Output the (x, y) coordinate of the center of the cell containing the given text.  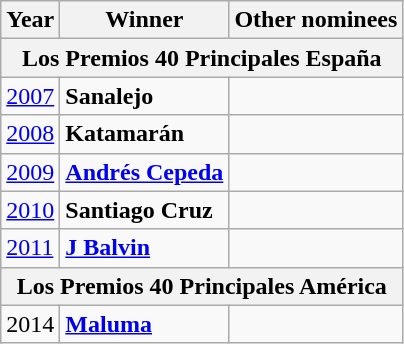
Year (30, 20)
Santiago Cruz (144, 210)
Sanalejo (144, 96)
2007 (30, 96)
Los Premios 40 Principales América (202, 286)
Andrés Cepeda (144, 172)
Los Premios 40 Principales España (202, 58)
2014 (30, 324)
Winner (144, 20)
Maluma (144, 324)
J Balvin (144, 248)
2011 (30, 248)
2009 (30, 172)
2008 (30, 134)
Other nominees (316, 20)
Katamarán (144, 134)
2010 (30, 210)
